Provide the [X, Y] coordinate of the cell's center where the given text is located.  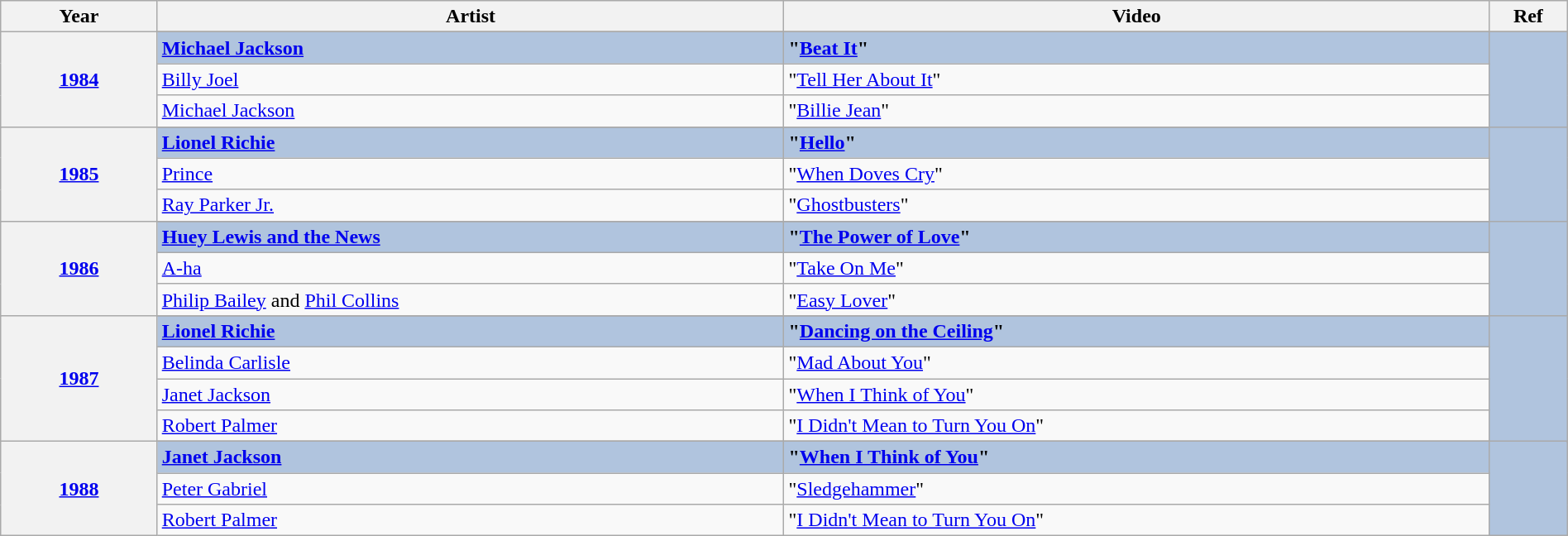
1985 [79, 174]
Prince [471, 174]
1988 [79, 489]
Belinda Carlisle [471, 362]
"When Doves Cry" [1136, 174]
1986 [79, 268]
Ref [1528, 17]
Billy Joel [471, 79]
Ray Parker Jr. [471, 205]
"Take On Me" [1136, 268]
Huey Lewis and the News [471, 237]
Year [79, 17]
Video [1136, 17]
"The Power of Love" [1136, 237]
"Beat It" [1136, 48]
A-ha [471, 268]
Peter Gabriel [471, 489]
Philip Bailey and Phil Collins [471, 299]
"Tell Her About It" [1136, 79]
Artist [471, 17]
"Ghostbusters" [1136, 205]
"Hello" [1136, 142]
"Mad About You" [1136, 362]
"Easy Lover" [1136, 299]
"Sledgehammer" [1136, 489]
1984 [79, 79]
1987 [79, 378]
"Billie Jean" [1136, 111]
"Dancing on the Ceiling" [1136, 331]
